Return [X, Y] of the center of cell containing provided text 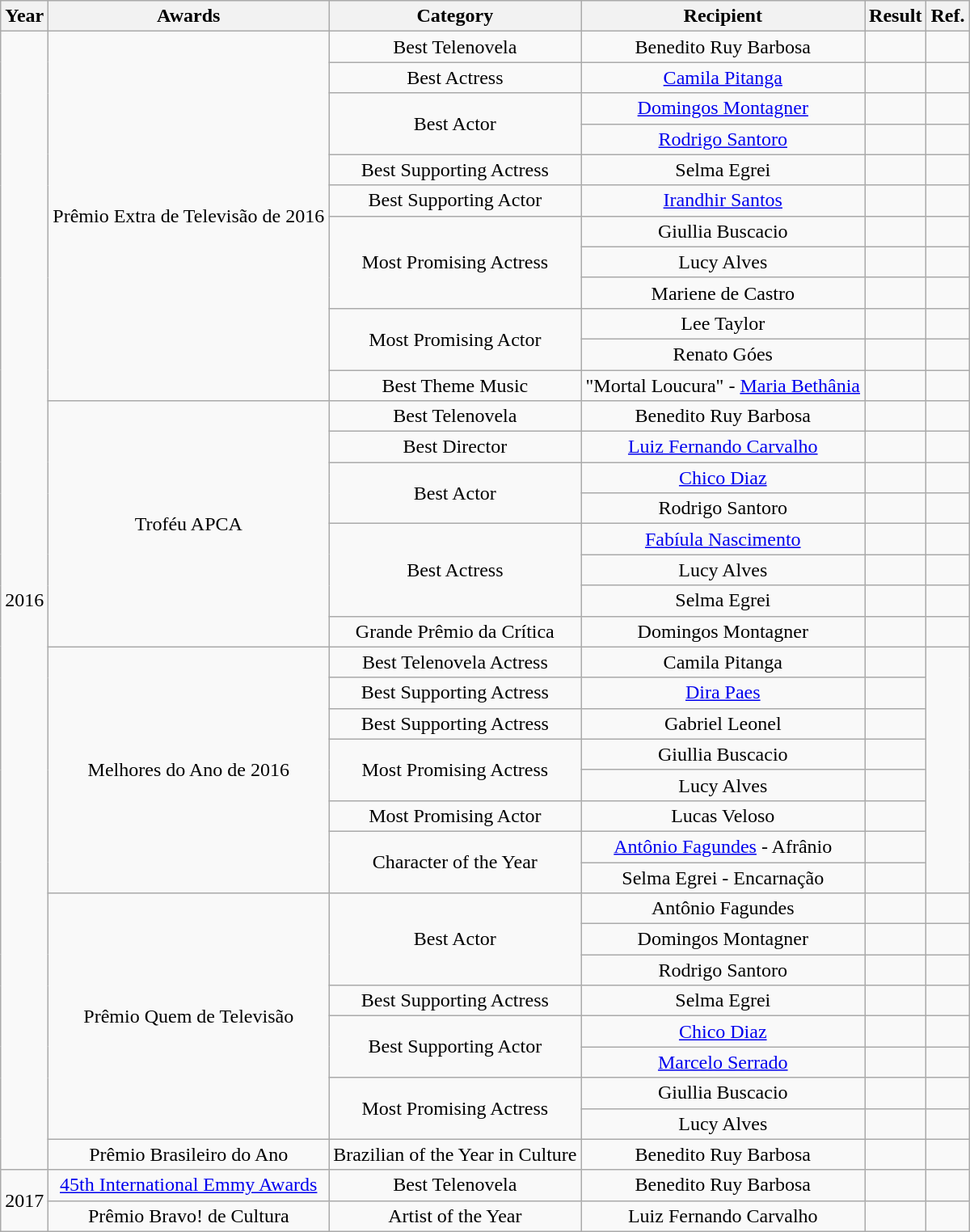
Grande Prêmio da Crítica [455, 631]
Ref. [947, 16]
Selma Egrei - Encarnação [723, 877]
Category [455, 16]
Prêmio Bravo! de Cultura [189, 1216]
Best Theme Music [455, 386]
Mariene de Castro [723, 293]
2016 [24, 601]
45th International Emmy Awards [189, 1185]
Character of the Year [455, 862]
2017 [24, 1200]
Gabriel Leonel [723, 724]
Artist of the Year [455, 1216]
Antônio Fagundes - Afrânio [723, 846]
Marcelo Serrado [723, 1062]
Troféu APCA [189, 524]
Fabíula Nascimento [723, 539]
Awards [189, 16]
Renato Góes [723, 354]
Lee Taylor [723, 323]
Brazilian of the Year in Culture [455, 1154]
Lucas Veloso [723, 816]
Year [24, 16]
"Mortal Loucura" - Maria Bethânia [723, 386]
Prêmio Extra de Televisão de 2016 [189, 217]
Prêmio Brasileiro do Ano [189, 1154]
Dira Paes [723, 693]
Prêmio Quem de Televisão [189, 1016]
Best Director [455, 447]
Irandhir Santos [723, 200]
Antônio Fagundes [723, 909]
Result [896, 16]
Recipient [723, 16]
Melhores do Ano de 2016 [189, 770]
Best Telenovela Actress [455, 662]
